Return the (x, y) coordinate for the center point of the cell that contains the specified text.  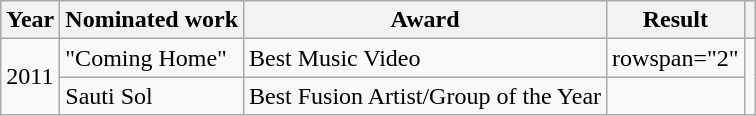
2011 (30, 77)
Best Fusion Artist/Group of the Year (426, 96)
Sauti Sol (152, 96)
"Coming Home" (152, 58)
rowspan="2" (676, 58)
Year (30, 20)
Award (426, 20)
Best Music Video (426, 58)
Result (676, 20)
Nominated work (152, 20)
